Identify which cell holds the provided text, then report its [X, Y] central coordinate. 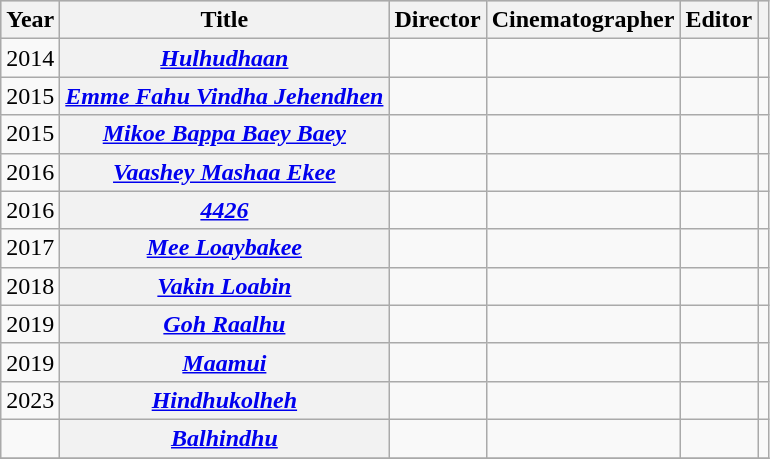
2014 [30, 58]
2017 [30, 248]
Vakin Loabin [224, 286]
Cinematographer [583, 20]
Goh Raalhu [224, 324]
Mikoe Bappa Baey Baey [224, 134]
4426 [224, 210]
2023 [30, 400]
Mee Loaybakee [224, 248]
Editor [719, 20]
Director [438, 20]
Hulhudhaan [224, 58]
Vaashey Mashaa Ekee [224, 172]
Title [224, 20]
Emme Fahu Vindha Jehendhen [224, 96]
Balhindhu [224, 438]
Year [30, 20]
2018 [30, 286]
Maamui [224, 362]
Hindhukolheh [224, 400]
